From the cell containing the given text, extract its center point as [x, y] coordinate. 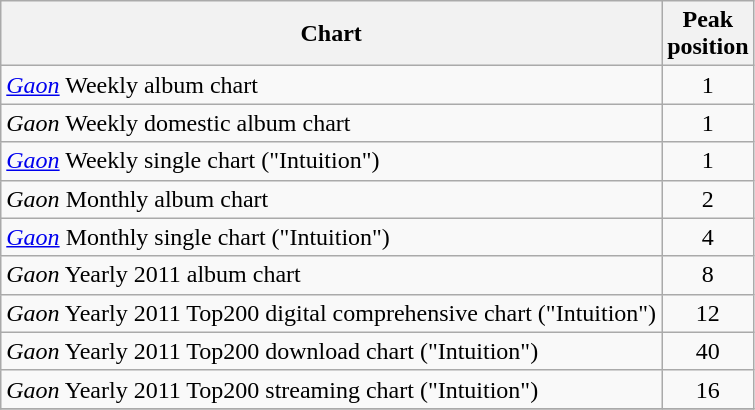
16 [708, 389]
12 [708, 313]
Gaon Yearly 2011 Top200 digital comprehensive chart ("Intuition") [332, 313]
8 [708, 275]
Gaon Yearly 2011 album chart [332, 275]
Gaon Weekly album chart [332, 85]
Peakposition [708, 34]
Gaon Weekly single chart ("Intuition") [332, 161]
2 [708, 199]
Gaon Yearly 2011 Top200 download chart ("Intuition") [332, 351]
Gaon Monthly single chart ("Intuition") [332, 237]
Chart [332, 34]
Gaon Monthly album chart [332, 199]
Gaon Weekly domestic album chart [332, 123]
40 [708, 351]
Gaon Yearly 2011 Top200 streaming chart ("Intuition") [332, 389]
4 [708, 237]
